Identify which cell holds the provided text, then report its [X, Y] central coordinate. 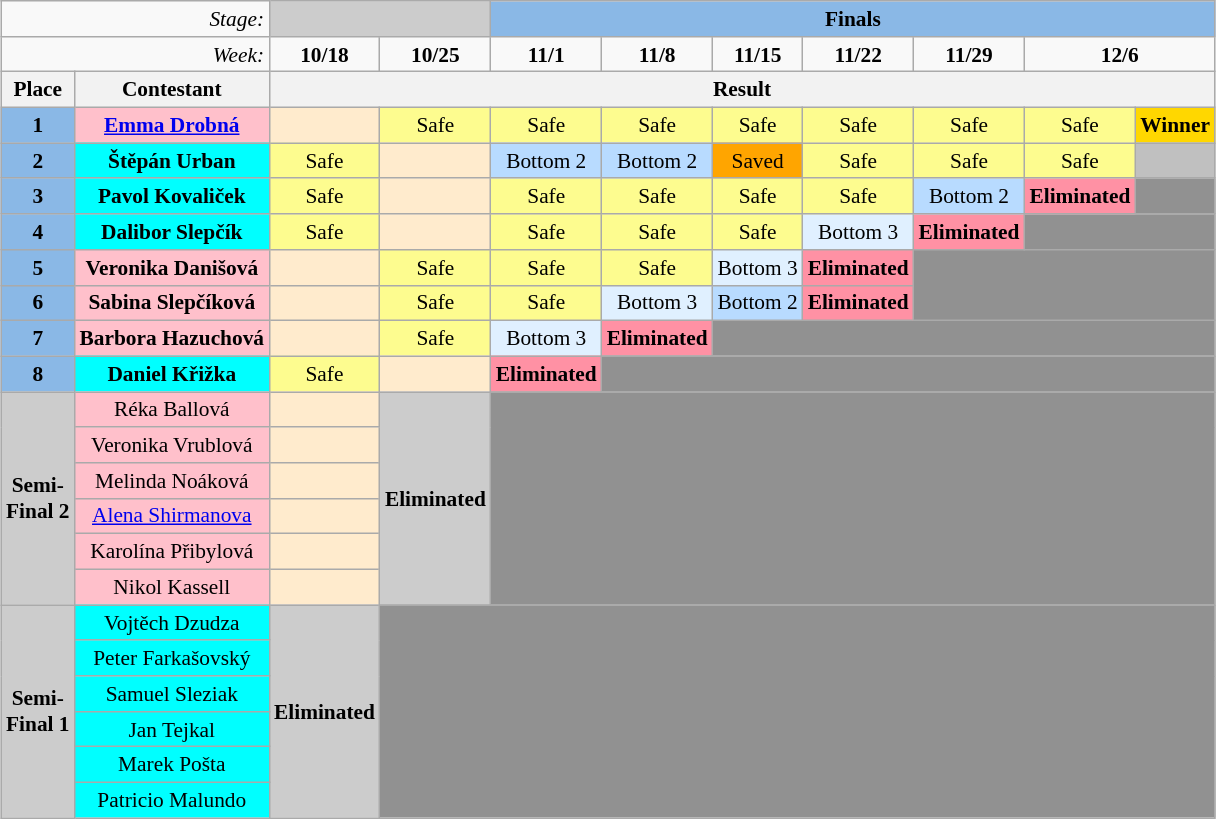
Barbora Hazuchová [172, 339]
11/8 [658, 55]
Vojtěch Dzudza [172, 623]
Stage: [135, 19]
Contestant [172, 90]
Place [38, 90]
Emma Drobná [172, 126]
1 [38, 126]
3 [38, 197]
Dalibor Slepčík [172, 232]
6 [38, 303]
4 [38, 232]
Veronika Vrublová [172, 445]
11/29 [970, 55]
Saved [758, 161]
Karolína Přibylová [172, 552]
Peter Farkašovský [172, 659]
5 [38, 268]
10/25 [436, 55]
Winner [1175, 126]
Nikol Kassell [172, 587]
Marek Pošta [172, 765]
Pavol Kovaliček [172, 197]
Melinda Noáková [172, 481]
Alena Shirmanova [172, 516]
Štěpán Urban [172, 161]
Patricio Malundo [172, 801]
Sabina Slepčíková [172, 303]
Daniel Křižka [172, 374]
10/18 [324, 55]
Réka Ballová [172, 410]
Veronika Danišová [172, 268]
11/15 [758, 55]
7 [38, 339]
Semi-Final 2 [38, 498]
8 [38, 374]
Finals [853, 19]
Result [742, 90]
11/22 [858, 55]
Week: [135, 55]
11/1 [546, 55]
Jan Tejkal [172, 730]
2 [38, 161]
12/6 [1120, 55]
Semi-Final 1 [38, 712]
Samuel Sleziak [172, 694]
